Output the [X, Y] coordinate of the center of the cell containing the given text.  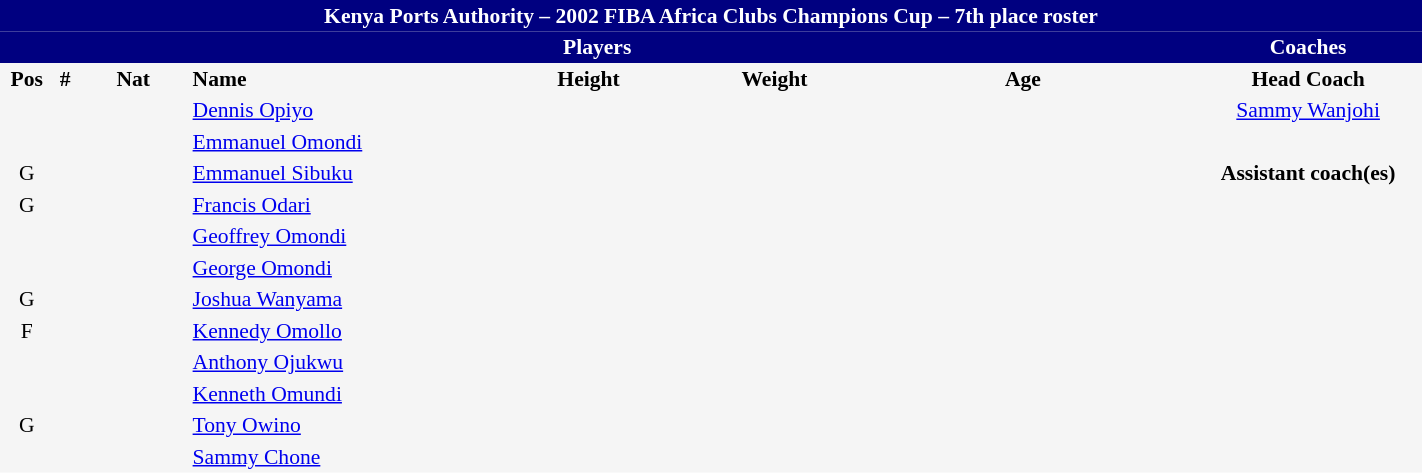
George Omondi [335, 268]
Height [588, 79]
Anthony Ojukwu [335, 362]
Weight [774, 79]
Pos [26, 79]
Emmanuel Omondi [335, 142]
Joshua Wanyama [335, 300]
Tony Owino [335, 426]
Nat [134, 79]
Players [597, 48]
Assistant coach(es) [1308, 174]
Kenneth Omundi [335, 394]
Kennedy Omollo [335, 331]
Sammy Chone [335, 457]
F [26, 331]
Age [1024, 79]
Kenya Ports Authority – 2002 FIBA Africa Clubs Champions Cup – 7th place roster [711, 16]
# [64, 79]
Name [335, 79]
Coaches [1308, 48]
Dennis Opiyo [335, 110]
Sammy Wanjohi [1308, 110]
Francis Odari [335, 205]
Emmanuel Sibuku [335, 174]
Geoffrey Omondi [335, 236]
Head Coach [1308, 79]
